Provide the [X, Y] coordinate of the cell's center where the given text is located.  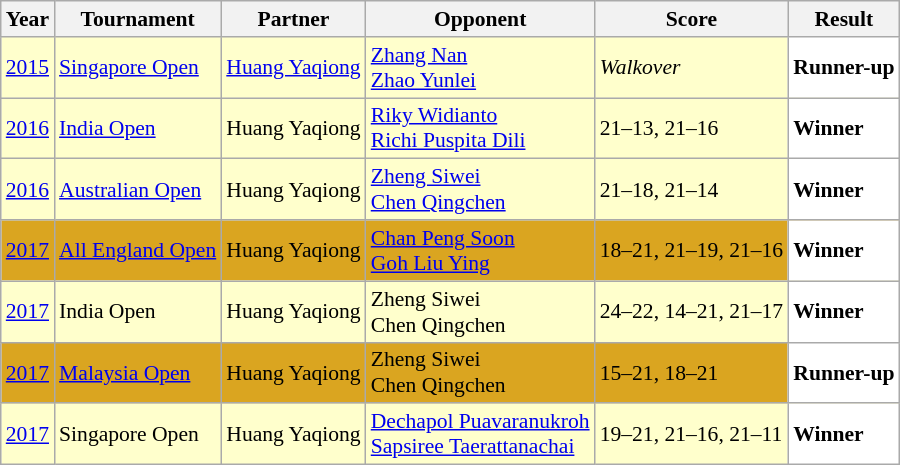
Tournament [138, 19]
Dechapol Puavaranukroh Sapsiree Taerattanachai [480, 434]
2015 [28, 68]
Year [28, 19]
Opponent [480, 19]
21–18, 21–14 [692, 190]
Walkover [692, 68]
Riky Widianto Richi Puspita Dili [480, 128]
Score [692, 19]
15–21, 18–21 [692, 372]
Partner [293, 19]
Malaysia Open [138, 372]
21–13, 21–16 [692, 128]
Result [844, 19]
18–21, 21–19, 21–16 [692, 250]
Australian Open [138, 190]
Chan Peng Soon Goh Liu Ying [480, 250]
19–21, 21–16, 21–11 [692, 434]
Zhang Nan Zhao Yunlei [480, 68]
All England Open [138, 250]
24–22, 14–21, 21–17 [692, 312]
